Identify which cell holds the provided text, then report its (X, Y) central coordinate. 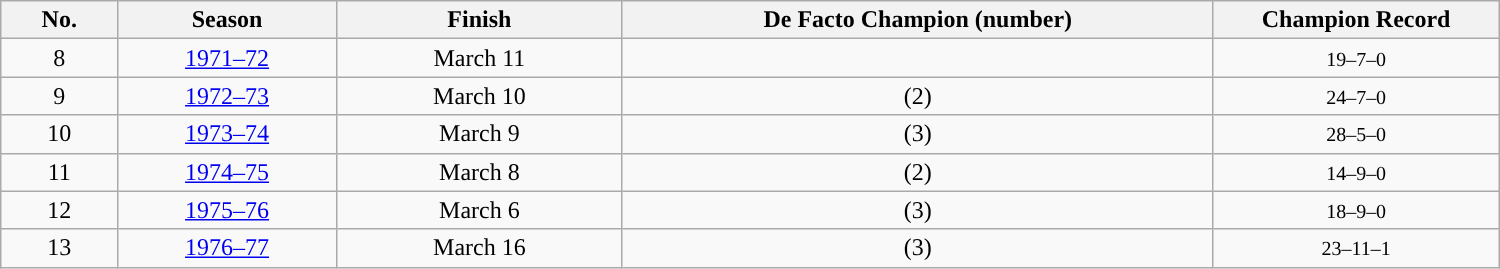
18–9–0 (1356, 210)
24–7–0 (1356, 96)
11 (60, 172)
1974–75 (228, 172)
1975–76 (228, 210)
1971–72 (228, 58)
28–5–0 (1356, 134)
March 6 (479, 210)
March 16 (479, 248)
1972–73 (228, 96)
March 11 (479, 58)
Champion Record (1356, 20)
12 (60, 210)
Finish (479, 20)
No. (60, 20)
14–9–0 (1356, 172)
De Facto Champion (number) (918, 20)
9 (60, 96)
March 9 (479, 134)
13 (60, 248)
1976–77 (228, 248)
8 (60, 58)
10 (60, 134)
23–11–1 (1356, 248)
March 10 (479, 96)
March 8 (479, 172)
19–7–0 (1356, 58)
1973–74 (228, 134)
Season (228, 20)
